For the text-containing cell, return its midpoint in [X, Y] coordinate format. 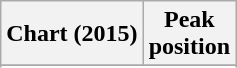
Peakposition [189, 34]
Chart (2015) [72, 34]
